From the cell containing the given text, extract its center point as [X, Y] coordinate. 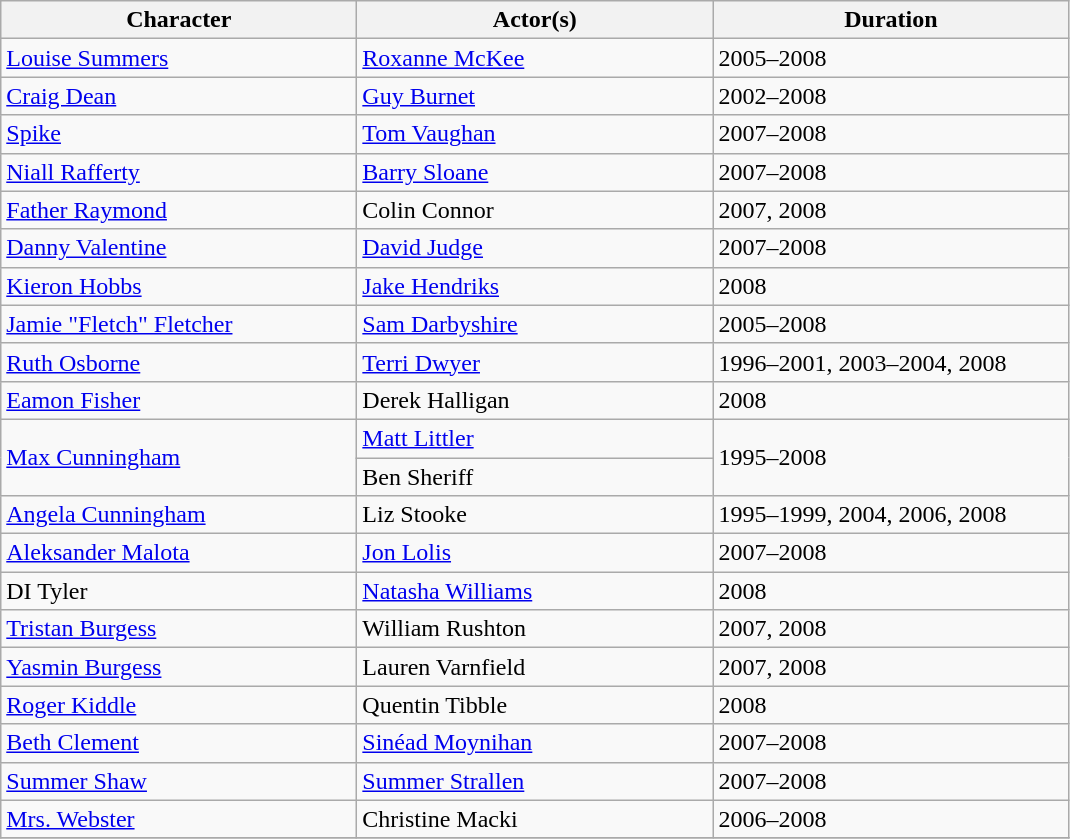
Character [179, 20]
Jamie "Fletch" Fletcher [179, 324]
2006–2008 [891, 819]
Max Cunningham [179, 457]
Tristan Burgess [179, 629]
1996–2001, 2003–2004, 2008 [891, 362]
1995–2008 [891, 457]
Christine Macki [535, 819]
DI Tyler [179, 591]
Terri Dwyer [535, 362]
Roxanne McKee [535, 58]
Father Raymond [179, 210]
Mrs. Webster [179, 819]
Guy Burnet [535, 96]
Lauren Varnfield [535, 667]
Matt Littler [535, 438]
Beth Clement [179, 743]
Summer Strallen [535, 781]
Jake Hendriks [535, 286]
Colin Connor [535, 210]
Ben Sheriff [535, 477]
Natasha Williams [535, 591]
Louise Summers [179, 58]
Sam Darbyshire [535, 324]
Summer Shaw [179, 781]
Kieron Hobbs [179, 286]
William Rushton [535, 629]
Barry Sloane [535, 172]
Actor(s) [535, 20]
Spike [179, 134]
Danny Valentine [179, 248]
Eamon Fisher [179, 400]
Craig Dean [179, 96]
1995–1999, 2004, 2006, 2008 [891, 515]
Derek Halligan [535, 400]
Tom Vaughan [535, 134]
Niall Rafferty [179, 172]
Jon Lolis [535, 553]
Yasmin Burgess [179, 667]
2002–2008 [891, 96]
Liz Stooke [535, 515]
Ruth Osborne [179, 362]
David Judge [535, 248]
Sinéad Moynihan [535, 743]
Aleksander Malota [179, 553]
Angela Cunningham [179, 515]
Duration [891, 20]
Roger Kiddle [179, 705]
Quentin Tibble [535, 705]
